Pinpoint the cell where the given text exists, returning its (X, Y) midpoint coordinate. 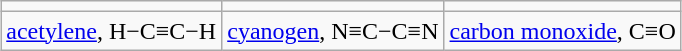
acetylene, H−C≡C−H (112, 31)
carbon monoxide, C≡O (562, 31)
cyanogen, N≡C−C≡N (333, 31)
